Find where the given text appears and provide that cell's center as (X, Y) coordinate. 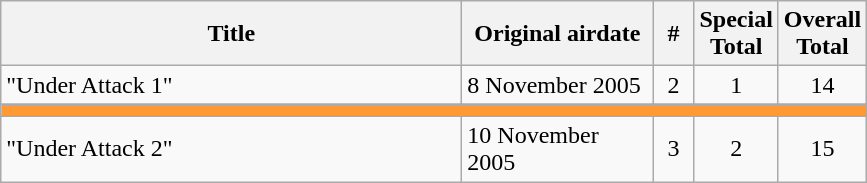
10 November 2005 (558, 148)
1 (736, 85)
Special Total (736, 34)
3 (674, 148)
Overall Total (822, 34)
15 (822, 148)
"Under Attack 1" (232, 85)
8 November 2005 (558, 85)
14 (822, 85)
# (674, 34)
"Under Attack 2" (232, 148)
Original airdate (558, 34)
Title (232, 34)
